Search for the cell housing the specified text and yield its (X, Y) center coordinate. 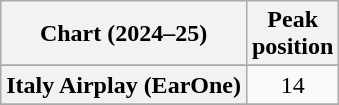
14 (292, 85)
Peakposition (292, 34)
Italy Airplay (EarOne) (124, 85)
Chart (2024–25) (124, 34)
